For the text-containing cell, return its midpoint in (x, y) coordinate format. 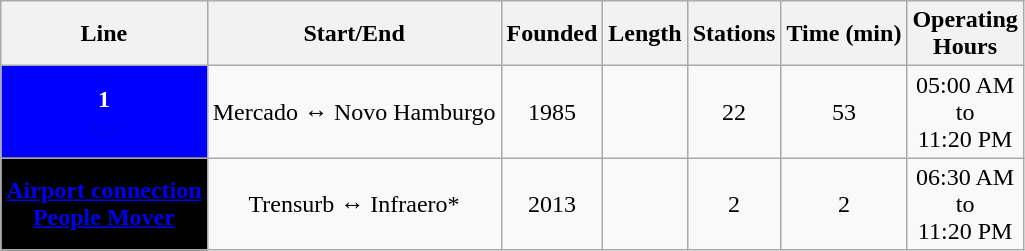
Airport connectionPeople Mover (104, 204)
Stations (734, 34)
05:00 AM to 11:20 PM (965, 112)
Time (min) (844, 34)
1Azul (104, 112)
1985 (552, 112)
22 (734, 112)
53 (844, 112)
Line (104, 34)
06:30 AM to 11:20 PM (965, 204)
Start/End (354, 34)
Trensurb ↔ Infraero* (354, 204)
Founded (552, 34)
Mercado ↔ Novo Hamburgo (354, 112)
Length (645, 34)
OperatingHours (965, 34)
2013 (552, 204)
